For the text-containing cell, return its midpoint in (x, y) coordinate format. 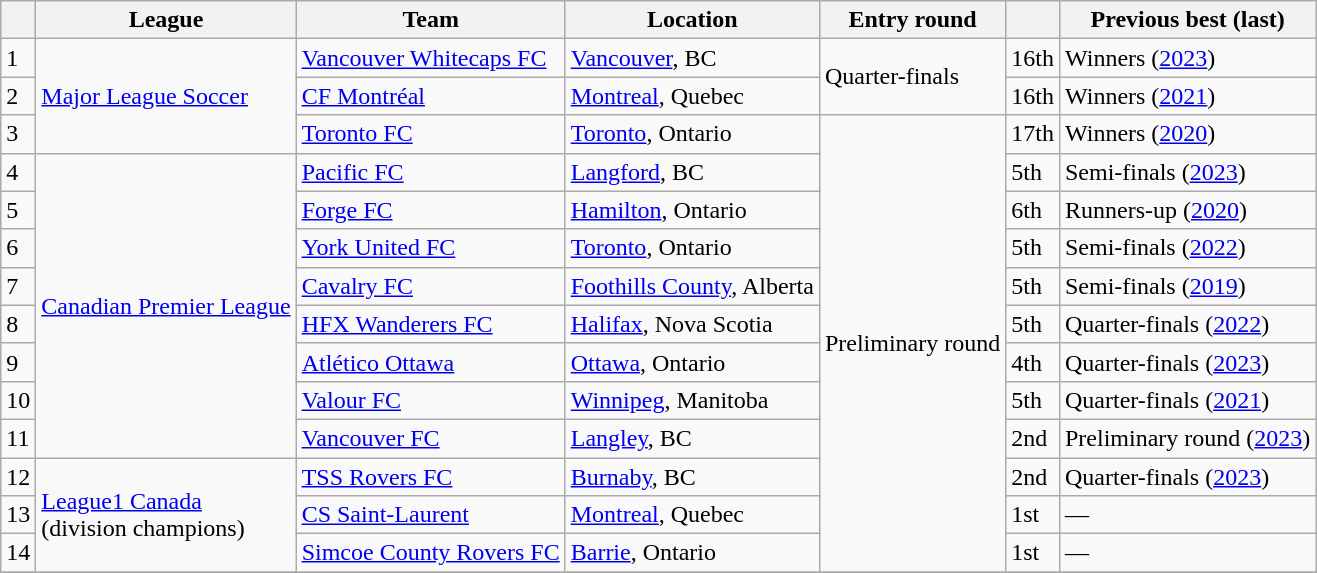
Vancouver, BC (692, 58)
Entry round (912, 20)
Location (692, 20)
CS Saint-Laurent (430, 515)
6 (18, 248)
4 (18, 172)
Simcoe County Rovers FC (430, 553)
Quarter-finals (2022) (1187, 324)
Vancouver Whitecaps FC (430, 58)
Quarter-finals (912, 77)
Quarter-finals (2021) (1187, 400)
Burnaby, BC (692, 477)
League1 Canada(division champions) (166, 515)
12 (18, 477)
Semi-finals (2022) (1187, 248)
Valour FC (430, 400)
6th (1033, 210)
3 (18, 134)
4th (1033, 362)
Halifax, Nova Scotia (692, 324)
Semi-finals (2019) (1187, 286)
10 (18, 400)
Previous best (last) (1187, 20)
13 (18, 515)
Barrie, Ontario (692, 553)
Langley, BC (692, 438)
8 (18, 324)
Cavalry FC (430, 286)
CF Montréal (430, 96)
Winners (2020) (1187, 134)
Preliminary round (2023) (1187, 438)
Pacific FC (430, 172)
9 (18, 362)
TSS Rovers FC (430, 477)
York United FC (430, 248)
Winners (2023) (1187, 58)
14 (18, 553)
Major League Soccer (166, 96)
7 (18, 286)
5 (18, 210)
Semi-finals (2023) (1187, 172)
Preliminary round (912, 344)
Team (430, 20)
Langford, BC (692, 172)
1 (18, 58)
Winners (2021) (1187, 96)
17th (1033, 134)
Foothills County, Alberta (692, 286)
Ottawa, Ontario (692, 362)
11 (18, 438)
League (166, 20)
Vancouver FC (430, 438)
HFX Wanderers FC (430, 324)
Atlético Ottawa (430, 362)
Toronto FC (430, 134)
Hamilton, Ontario (692, 210)
Winnipeg, Manitoba (692, 400)
Canadian Premier League (166, 305)
Forge FC (430, 210)
Runners-up (2020) (1187, 210)
2 (18, 96)
